Capture the cell that displays the provided text and extract its (X, Y) central coordinate. 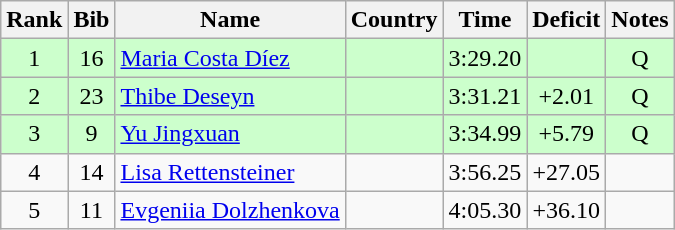
+2.01 (566, 96)
3:31.21 (485, 96)
Bib (92, 20)
4:05.30 (485, 210)
9 (92, 134)
Lisa Rettensteiner (230, 172)
Name (230, 20)
3:34.99 (485, 134)
+36.10 (566, 210)
23 (92, 96)
2 (34, 96)
Rank (34, 20)
3 (34, 134)
5 (34, 210)
Yu Jingxuan (230, 134)
14 (92, 172)
3:29.20 (485, 58)
Deficit (566, 20)
Maria Costa Díez (230, 58)
+27.05 (566, 172)
3:56.25 (485, 172)
16 (92, 58)
+5.79 (566, 134)
1 (34, 58)
Notes (640, 20)
11 (92, 210)
Country (394, 20)
4 (34, 172)
Thibe Deseyn (230, 96)
Evgeniia Dolzhenkova (230, 210)
Time (485, 20)
